Capture the cell that displays the provided text and extract its (x, y) central coordinate. 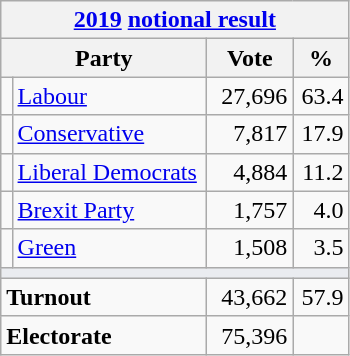
3.5 (321, 248)
4,884 (250, 172)
Liberal Democrats (110, 172)
Vote (250, 58)
Brexit Party (110, 210)
63.4 (321, 96)
Electorate (104, 335)
2019 notional result (175, 20)
Conservative (110, 134)
Green (110, 248)
4.0 (321, 210)
1,508 (250, 248)
% (321, 58)
7,817 (250, 134)
17.9 (321, 134)
75,396 (250, 335)
Turnout (104, 297)
11.2 (321, 172)
Party (104, 58)
27,696 (250, 96)
43,662 (250, 297)
57.9 (321, 297)
Labour (110, 96)
1,757 (250, 210)
